Output the (x, y) coordinate of the center of the cell containing the given text.  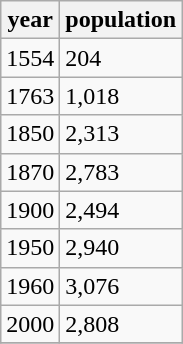
2,494 (121, 210)
2,783 (121, 172)
2000 (30, 324)
2,808 (121, 324)
1,018 (121, 96)
2,313 (121, 134)
3,076 (121, 286)
1763 (30, 96)
1960 (30, 286)
1554 (30, 58)
204 (121, 58)
2,940 (121, 248)
1900 (30, 210)
year (30, 20)
population (121, 20)
1870 (30, 172)
1850 (30, 134)
1950 (30, 248)
